Determine the (X, Y) coordinate at the center of the cell enclosing the given text.  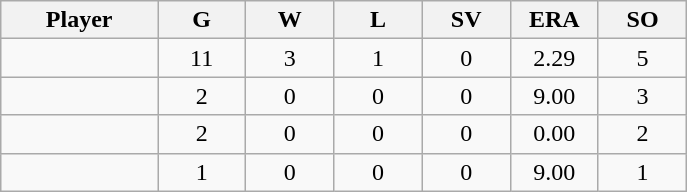
Player (80, 20)
W (290, 20)
SV (466, 20)
ERA (554, 20)
G (202, 20)
SO (642, 20)
0.00 (554, 134)
L (378, 20)
2.29 (554, 58)
5 (642, 58)
11 (202, 58)
